Extract the (X, Y) coordinate from the center of the cell holding the provided text.  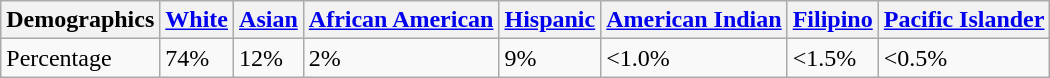
African American (401, 20)
74% (197, 58)
Percentage (80, 58)
White (197, 20)
<1.0% (694, 58)
Asian (269, 20)
<1.5% (832, 58)
American Indian (694, 20)
2% (401, 58)
Hispanic (550, 20)
<0.5% (964, 58)
Pacific Islander (964, 20)
Filipino (832, 20)
Demographics (80, 20)
12% (269, 58)
9% (550, 58)
